Return [X, Y] of the center of cell containing provided text 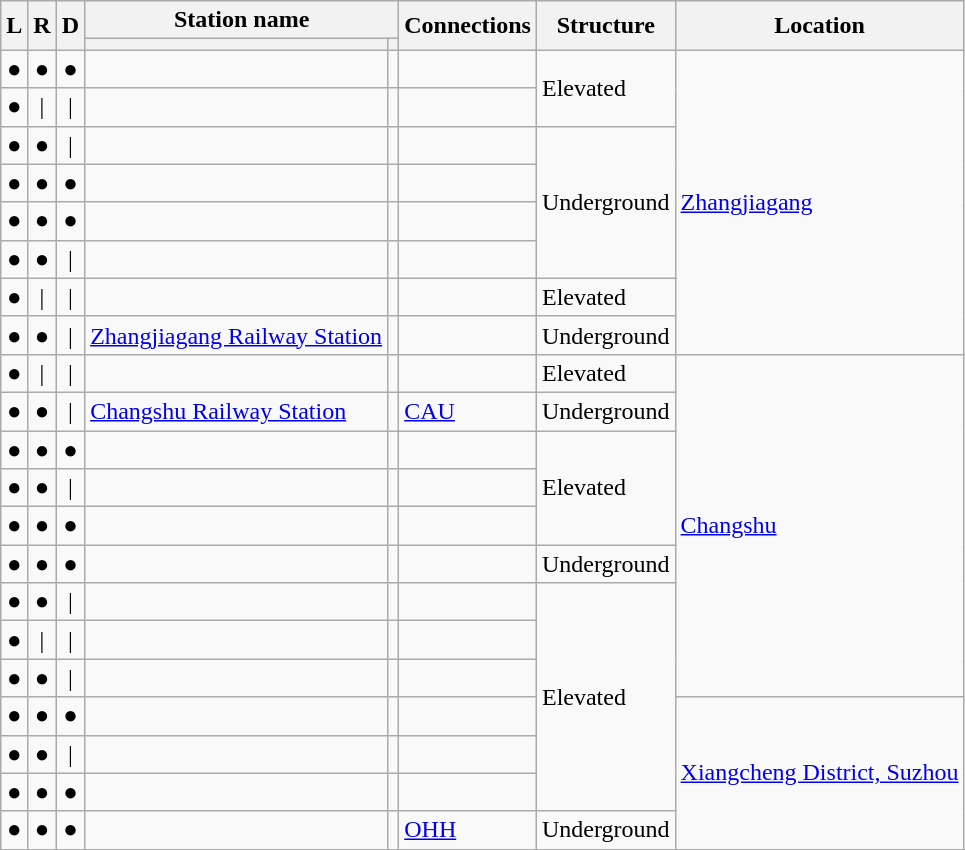
Structure [606, 26]
Station name [242, 20]
L [14, 26]
Xiangcheng District, Suzhou [820, 773]
Connections [468, 26]
R [42, 26]
Location [820, 26]
Zhangjiagang Railway Station [236, 335]
D [70, 26]
CAU [468, 411]
Changshu Railway Station [236, 411]
Changshu [820, 526]
OHH [468, 830]
Zhangjiagang [820, 202]
